For the text-containing cell, return its midpoint in (x, y) coordinate format. 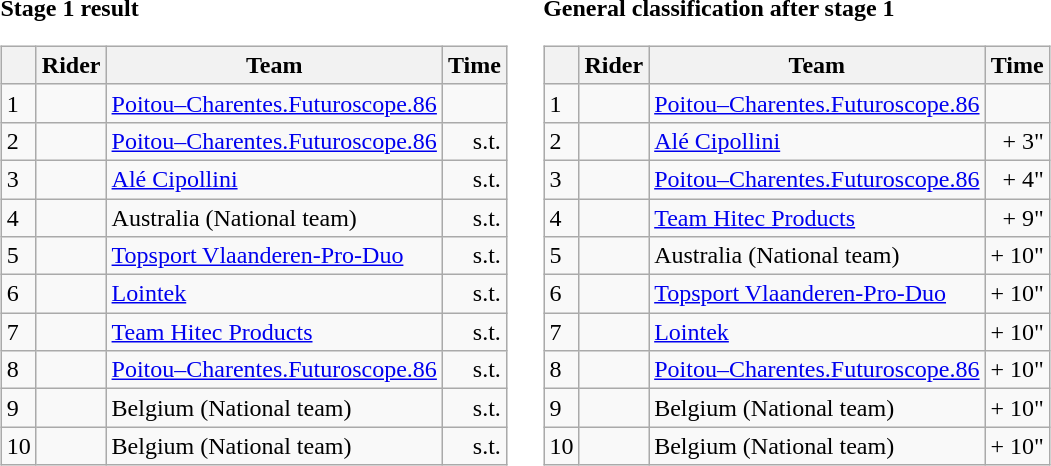
+ 4" (1017, 179)
+ 9" (1017, 217)
+ 3" (1017, 141)
